Determine the [X, Y] coordinate at the center of the cell enclosing the given text.  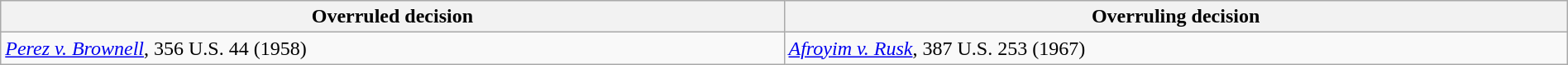
Overruled decision [392, 17]
Afroyim v. Rusk, 387 U.S. 253 (1967) [1176, 48]
Overruling decision [1176, 17]
Perez v. Brownell, 356 U.S. 44 (1958) [392, 48]
